Search for the cell housing the specified text and yield its [x, y] center coordinate. 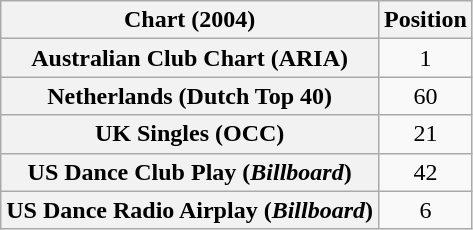
Australian Club Chart (ARIA) [190, 58]
42 [426, 172]
UK Singles (OCC) [190, 134]
6 [426, 210]
21 [426, 134]
1 [426, 58]
Position [426, 20]
Netherlands (Dutch Top 40) [190, 96]
US Dance Radio Airplay (Billboard) [190, 210]
US Dance Club Play (Billboard) [190, 172]
60 [426, 96]
Chart (2004) [190, 20]
